Output the [X, Y] coordinate of the center of the cell containing the given text.  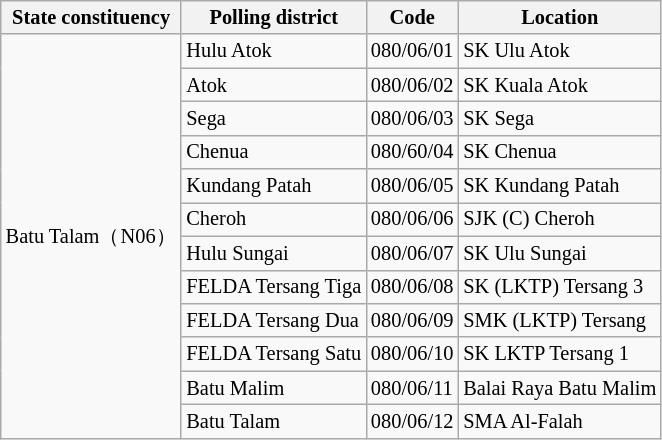
Batu Malim [274, 388]
SK (LKTP) Tersang 3 [560, 287]
FELDA Tersang Tiga [274, 287]
SMK (LKTP) Tersang [560, 320]
080/06/05 [412, 186]
SK Ulu Atok [560, 51]
SK Sega [560, 118]
080/06/07 [412, 253]
080/60/04 [412, 152]
080/06/02 [412, 85]
080/06/11 [412, 388]
SMA Al-Falah [560, 421]
Polling district [274, 17]
Code [412, 17]
SK Kundang Patah [560, 186]
080/06/10 [412, 354]
080/06/12 [412, 421]
FELDA Tersang Satu [274, 354]
Atok [274, 85]
Batu Talam [274, 421]
Sega [274, 118]
Chenua [274, 152]
Hulu Sungai [274, 253]
Kundang Patah [274, 186]
State constituency [92, 17]
Location [560, 17]
FELDA Tersang Dua [274, 320]
Cheroh [274, 219]
Hulu Atok [274, 51]
SK LKTP Tersang 1 [560, 354]
080/06/01 [412, 51]
080/06/03 [412, 118]
Balai Raya Batu Malim [560, 388]
080/06/06 [412, 219]
SK Kuala Atok [560, 85]
SK Ulu Sungai [560, 253]
SJK (C) Cheroh [560, 219]
080/06/09 [412, 320]
080/06/08 [412, 287]
SK Chenua [560, 152]
Batu Talam（N06） [92, 236]
